For the text-containing cell, return its midpoint in (x, y) coordinate format. 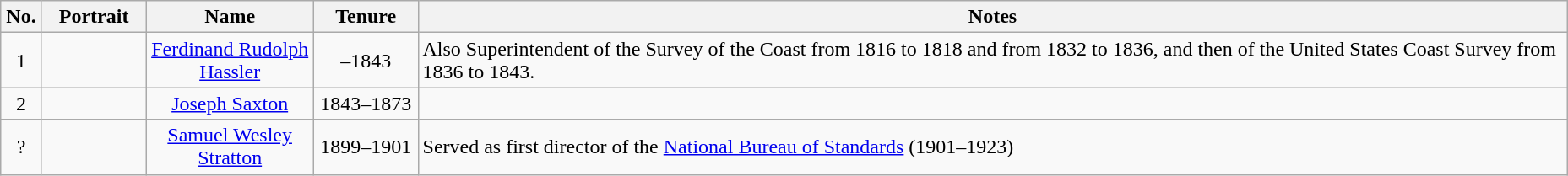
Joseph Saxton (230, 104)
Tenure (366, 17)
1 (22, 61)
Also Superintendent of the Survey of the Coast from 1816 to 1818 and from 1832 to 1836, and then of the United States Coast Survey from 1836 to 1843. (993, 61)
–1843 (366, 61)
1843–1873 (366, 104)
Notes (993, 17)
Name (230, 17)
Ferdinand Rudolph Hassler (230, 61)
1899–1901 (366, 147)
2 (22, 104)
No. (22, 17)
Samuel Wesley Stratton (230, 147)
Served as first director of the National Bureau of Standards (1901–1923) (993, 147)
Portrait (94, 17)
? (22, 147)
